Capture the cell that displays the provided text and extract its [X, Y] central coordinate. 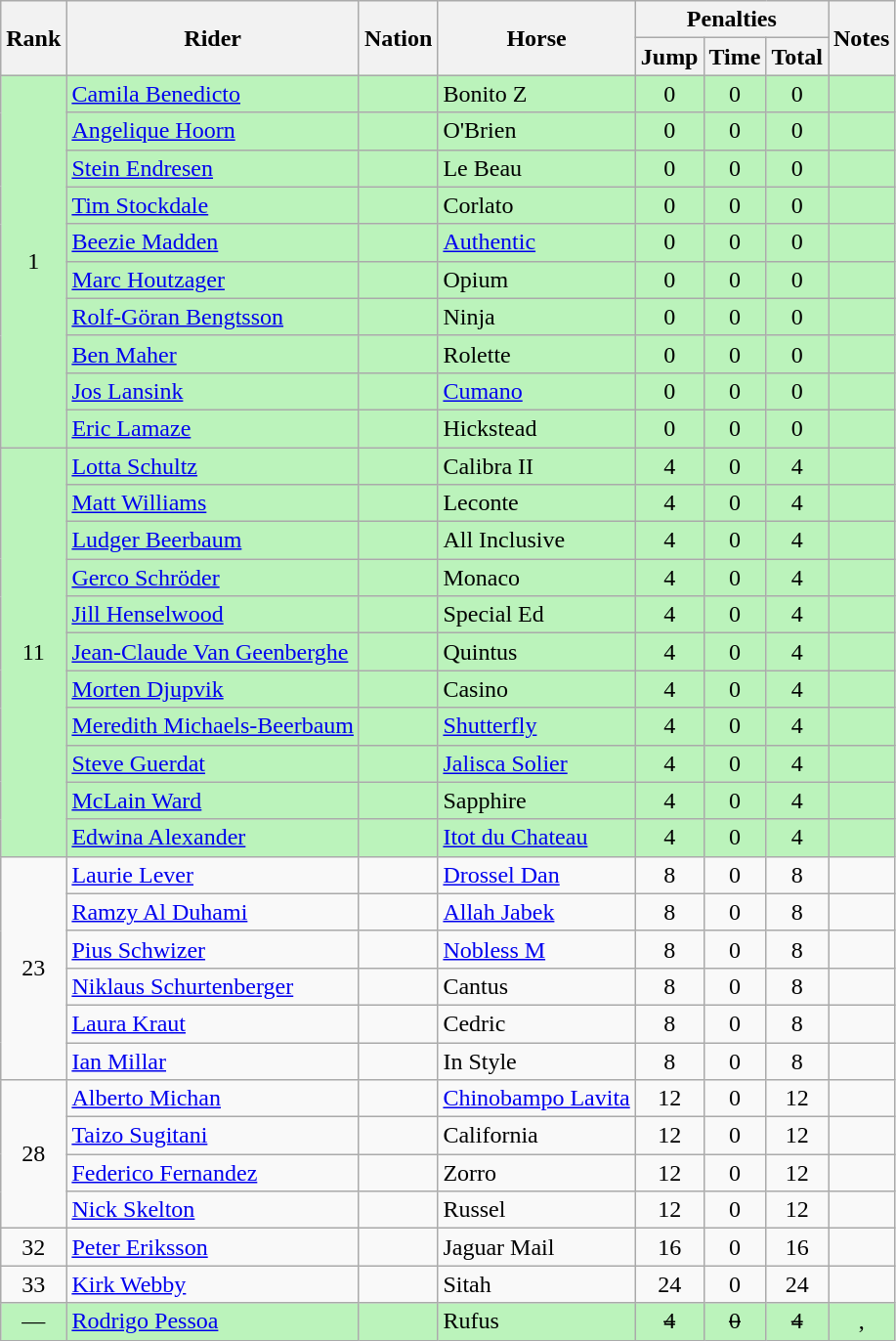
Marc Houtzager [213, 280]
Rufus [536, 1321]
Jalisca Solier [536, 763]
Laurie Lever [213, 875]
Le Beau [536, 168]
Chinobampo Lavita [536, 1099]
Rolf-Göran Bengtsson [213, 317]
Federico Fernandez [213, 1173]
— [33, 1321]
McLain Ward [213, 800]
Tim Stockdale [213, 205]
Lotta Schultz [213, 466]
Peter Eriksson [213, 1247]
Stein Endresen [213, 168]
Edwina Alexander [213, 838]
Monaco [536, 578]
Horse [536, 38]
Jaguar Mail [536, 1247]
Ramzy Al Duhami [213, 912]
All Inclusive [536, 541]
Opium [536, 280]
Nick Skelton [213, 1210]
O'Brien [536, 131]
Ben Maher [213, 354]
Rodrigo Pessoa [213, 1321]
Steve Guerdat [213, 763]
Jill Henselwood [213, 615]
Jean-Claude Van Geenberghe [213, 652]
Pius Schwizer [213, 949]
Ludger Beerbaum [213, 541]
Authentic [536, 242]
Corlato [536, 205]
Laura Kraut [213, 1023]
32 [33, 1247]
Russel [536, 1210]
Matt Williams [213, 503]
Alberto Michan [213, 1099]
Ian Millar [213, 1060]
Penalties [731, 20]
Nobless M [536, 949]
Calibra II [536, 466]
Niklaus Schurtenberger [213, 986]
In Style [536, 1060]
Leconte [536, 503]
Casino [536, 689]
Allah Jabek [536, 912]
Rolette [536, 354]
Total [797, 57]
Notes [862, 38]
Ninja [536, 317]
California [536, 1136]
Bonito Z [536, 94]
Sitah [536, 1284]
Cedric [536, 1023]
Eric Lamaze [213, 428]
Nation [398, 38]
1 [33, 262]
Angelique Hoorn [213, 131]
Shutterfly [536, 726]
28 [33, 1154]
Drossel Dan [536, 875]
, [862, 1321]
Taizo Sugitani [213, 1136]
Time [735, 57]
Jump [669, 57]
Beezie Madden [213, 242]
33 [33, 1284]
Morten Djupvik [213, 689]
Sapphire [536, 800]
Cantus [536, 986]
11 [33, 653]
Rider [213, 38]
23 [33, 968]
Quintus [536, 652]
Jos Lansink [213, 391]
Cumano [536, 391]
Rank [33, 38]
Kirk Webby [213, 1284]
Meredith Michaels-Beerbaum [213, 726]
Itot du Chateau [536, 838]
Hickstead [536, 428]
Gerco Schröder [213, 578]
Camila Benedicto [213, 94]
Special Ed [536, 615]
Zorro [536, 1173]
